Provide the [X, Y] coordinate of the cell's center where the given text is located.  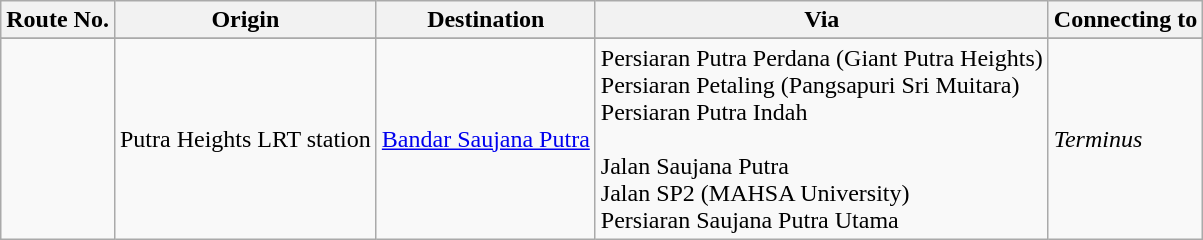
Route No. [58, 20]
Terminus [1125, 139]
Putra Heights LRT station [245, 139]
Connecting to [1125, 20]
Origin [245, 20]
Via [822, 20]
Bandar Saujana Putra [486, 139]
Destination [486, 20]
